Output the [X, Y] coordinate of the center of the cell containing the given text.  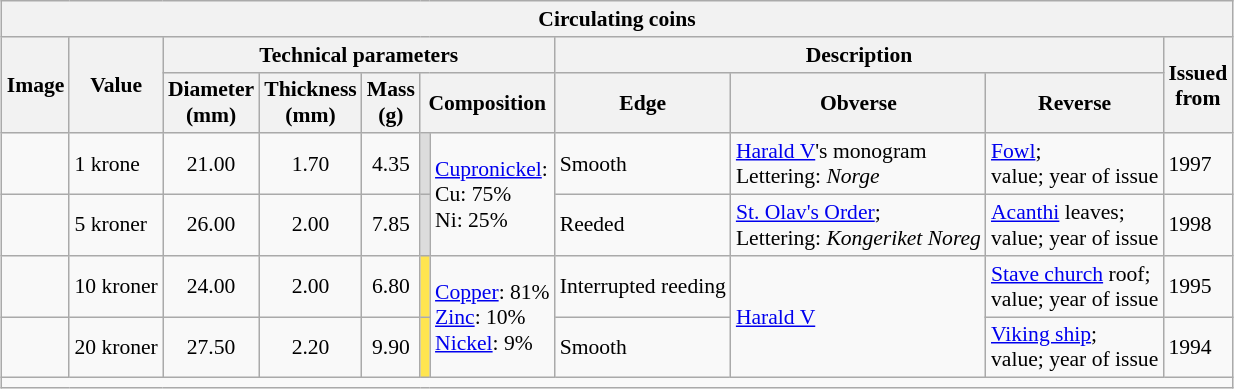
Harald V's monogramLettering: Norge [858, 164]
Thickness(mm) [310, 102]
Copper: 81%Zinc: 10%Nickel: 9% [492, 316]
Edge [643, 102]
27.50 [211, 346]
1998 [1198, 224]
Issuedfrom [1198, 84]
4.35 [391, 164]
St. Olav's Order;Lettering: Kongeriket Noreg [858, 224]
1995 [1198, 286]
20 kroner [116, 346]
Mass(g) [391, 102]
Obverse [858, 102]
Image [36, 84]
24.00 [211, 286]
1 krone [116, 164]
Harald V [858, 316]
1994 [1198, 346]
Cupronickel:Cu: 75%Ni: 25% [492, 194]
26.00 [211, 224]
Value [116, 84]
Acanthi leaves;value; year of issue [1074, 224]
1997 [1198, 164]
1.70 [310, 164]
Circulating coins [618, 19]
5 kroner [116, 224]
Technical parameters [359, 54]
Reverse [1074, 102]
Diameter(mm) [211, 102]
7.85 [391, 224]
Composition [488, 102]
21.00 [211, 164]
10 kroner [116, 286]
2.20 [310, 346]
Stave church roof;value; year of issue [1074, 286]
Fowl;value; year of issue [1074, 164]
Description [860, 54]
6.80 [391, 286]
Reeded [643, 224]
9.90 [391, 346]
Interrupted reeding [643, 286]
Viking ship;value; year of issue [1074, 346]
